Extract the (X, Y) coordinate from the center of the cell holding the provided text.  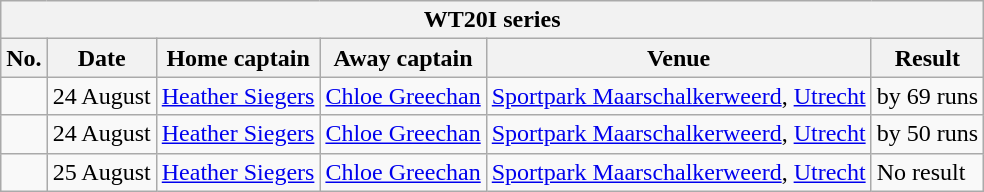
by 50 runs (927, 134)
WT20I series (492, 20)
by 69 runs (927, 96)
Date (102, 58)
No result (927, 172)
No. (24, 58)
Result (927, 58)
Away captain (403, 58)
Home captain (238, 58)
Venue (678, 58)
25 August (102, 172)
